Extract the (X, Y) coordinate from the center of the cell holding the provided text.  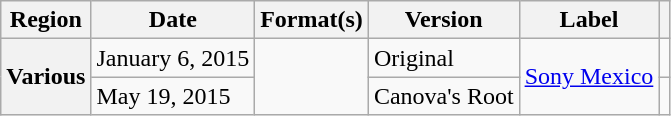
May 19, 2015 (173, 96)
Format(s) (312, 20)
Version (444, 20)
Original (444, 58)
Date (173, 20)
Various (46, 77)
Canova's Root (444, 96)
Region (46, 20)
Sony Mexico (589, 77)
January 6, 2015 (173, 58)
Label (589, 20)
